Return the [X, Y] coordinate for the center point of the cell that contains the specified text.  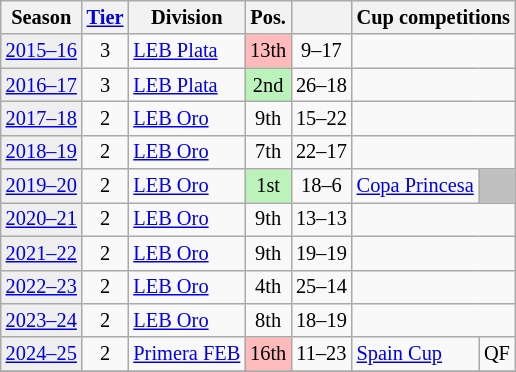
2021–22 [42, 253]
2018–19 [42, 152]
19–19 [322, 253]
13th [268, 51]
2019–20 [42, 186]
13–13 [322, 219]
Copa Princesa [416, 186]
22–17 [322, 152]
Division [186, 17]
25–14 [322, 287]
Spain Cup [416, 354]
1st [268, 186]
2023–24 [42, 320]
16th [268, 354]
18–19 [322, 320]
9–17 [322, 51]
11–23 [322, 354]
2020–21 [42, 219]
Cup competitions [434, 17]
7th [268, 152]
Season [42, 17]
QF [497, 354]
26–18 [322, 85]
2022–23 [42, 287]
4th [268, 287]
2016–17 [42, 85]
15–22 [322, 118]
8th [268, 320]
18–6 [322, 186]
Tier [106, 17]
2017–18 [42, 118]
2024–25 [42, 354]
2nd [268, 85]
Pos. [268, 17]
2015–16 [42, 51]
Primera FEB [186, 354]
